Return the [x, y] coordinate for the center point of the cell that contains the specified text.  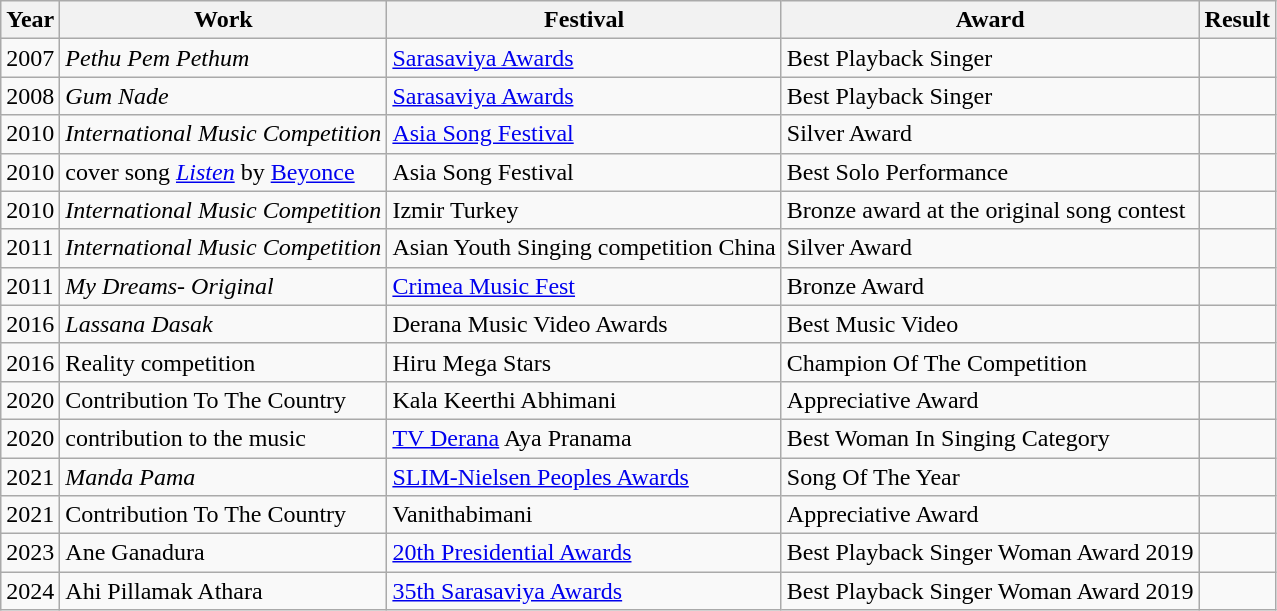
Asian Youth Singing competition China [584, 248]
35th Sarasaviya Awards [584, 591]
Lassana Dasak [224, 324]
Crimea Music Fest [584, 286]
Best Music Video [990, 324]
Work [224, 20]
Ane Ganadura [224, 553]
Kala Keerthi Abhimani [584, 400]
Award [990, 20]
2008 [30, 96]
Best Woman In Singing Category [990, 438]
2023 [30, 553]
Bronze award at the original song contest [990, 210]
Manda Pama [224, 477]
Derana Music Video Awards [584, 324]
Hiru Mega Stars [584, 362]
20th Presidential Awards [584, 553]
Best Solo Performance [990, 172]
2024 [30, 591]
SLIM-Nielsen Peoples Awards [584, 477]
Song Of The Year [990, 477]
cover song Listen by Beyonce [224, 172]
My Dreams- Original [224, 286]
Festival [584, 20]
Reality competition [224, 362]
Ahi Pillamak Athara [224, 591]
TV Derana Aya Pranama [584, 438]
Result [1237, 20]
Bronze Award [990, 286]
Izmir Turkey [584, 210]
Pethu Pem Pethum [224, 58]
Vanithabimani [584, 515]
Champion Of The Competition [990, 362]
contribution to the music [224, 438]
2007 [30, 58]
Year [30, 20]
Gum Nade [224, 96]
